Search for the cell housing the specified text and yield its (X, Y) center coordinate. 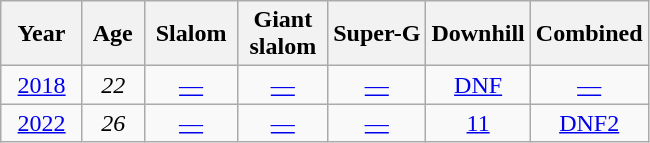
2018 (42, 85)
Combined (589, 34)
Year (42, 34)
26 (113, 123)
2022 (42, 123)
Downhill (478, 34)
DNF (478, 85)
Age (113, 34)
DNF2 (589, 123)
22 (113, 85)
Giant slalom (283, 34)
Slalom (191, 34)
Super-G (377, 34)
11 (478, 123)
